Locate the cell with the specified text and output its [X, Y] center coordinate. 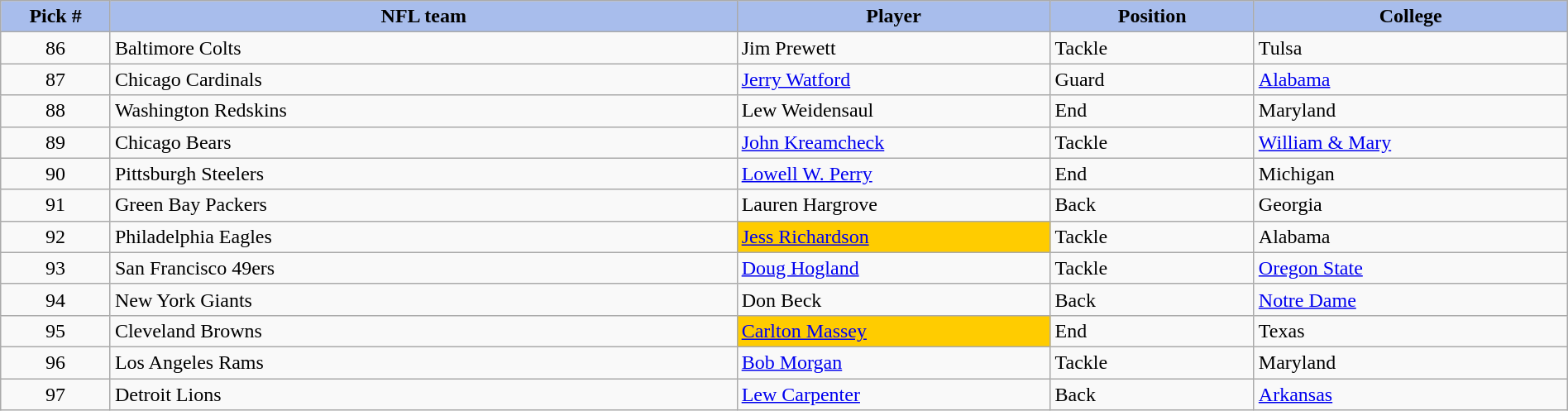
Lowell W. Perry [893, 174]
NFL team [423, 17]
Tulsa [1411, 48]
97 [56, 394]
Washington Redskins [423, 111]
Cleveland Browns [423, 331]
San Francisco 49ers [423, 268]
Texas [1411, 331]
Detroit Lions [423, 394]
Philadelphia Eagles [423, 237]
88 [56, 111]
91 [56, 205]
Jerry Watford [893, 79]
Doug Hogland [893, 268]
93 [56, 268]
Chicago Bears [423, 142]
92 [56, 237]
Position [1152, 17]
Jess Richardson [893, 237]
86 [56, 48]
Don Beck [893, 299]
Player [893, 17]
Chicago Cardinals [423, 79]
95 [56, 331]
89 [56, 142]
Baltimore Colts [423, 48]
87 [56, 79]
Green Bay Packers [423, 205]
Georgia [1411, 205]
Carlton Massey [893, 331]
Jim Prewett [893, 48]
Guard [1152, 79]
Lauren Hargrove [893, 205]
Michigan [1411, 174]
William & Mary [1411, 142]
Lew Weidensaul [893, 111]
Notre Dame [1411, 299]
Pick # [56, 17]
New York Giants [423, 299]
John Kreamcheck [893, 142]
94 [56, 299]
Oregon State [1411, 268]
96 [56, 362]
Pittsburgh Steelers [423, 174]
Arkansas [1411, 394]
Bob Morgan [893, 362]
Los Angeles Rams [423, 362]
College [1411, 17]
Lew Carpenter [893, 394]
90 [56, 174]
